Find where the given text appears and provide that cell's center as (X, Y) coordinate. 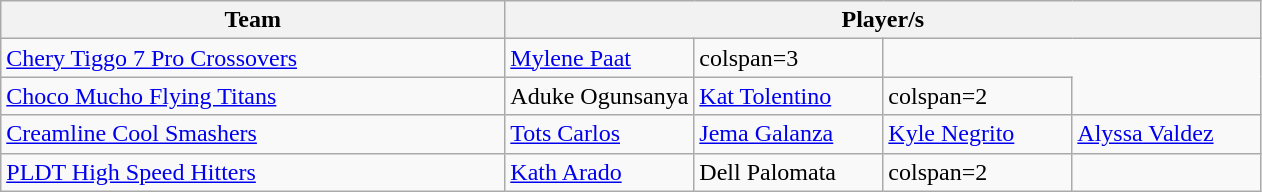
PLDT High Speed Hitters (253, 172)
Chery Tiggo 7 Pro Crossovers (253, 58)
Creamline Cool Smashers (253, 134)
Kyle Negrito (978, 134)
Tots Carlos (600, 134)
Jema Galanza (788, 134)
Dell Palomata (788, 172)
Choco Mucho Flying Titans (253, 96)
Aduke Ogunsanya (600, 96)
Alyssa Valdez (1166, 134)
Kath Arado (600, 172)
Kat Tolentino (788, 96)
Mylene Paat (600, 58)
Player/s (883, 20)
Team (253, 20)
colspan=3 (788, 58)
